Pinpoint the cell where the given text exists, returning its (x, y) midpoint coordinate. 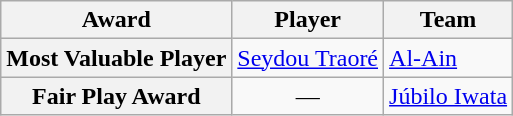
Player (308, 20)
Al-Ain (448, 58)
Seydou Traoré (308, 58)
Award (116, 20)
— (308, 96)
Fair Play Award (116, 96)
Most Valuable Player (116, 58)
Júbilo Iwata (448, 96)
Team (448, 20)
